From the cell containing the given text, extract its center point as [x, y] coordinate. 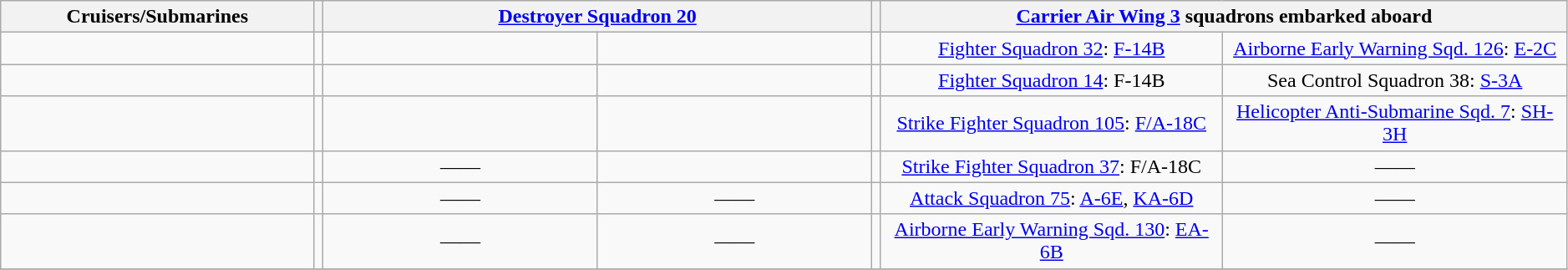
Sea Control Squadron 38: S-3A [1395, 80]
Destroyer Squadron 20 [597, 17]
Fighter Squadron 14: F-14B [1051, 80]
Strike Fighter Squadron 37: F/A-18C [1051, 166]
Attack Squadron 75: A-6E, KA-6D [1051, 198]
Fighter Squadron 32: F-14B [1051, 48]
Cruisers/Submarines [157, 17]
Airborne Early Warning Sqd. 126: E-2C [1395, 48]
Carrier Air Wing 3 squadrons embarked aboard [1224, 17]
Strike Fighter Squadron 105: F/A-18C [1051, 124]
Helicopter Anti-Submarine Sqd. 7: SH-3H [1395, 124]
Airborne Early Warning Sqd. 130: EA-6B [1051, 241]
